Detect which cell encompasses the target text, then output its (x, y) center coordinate. 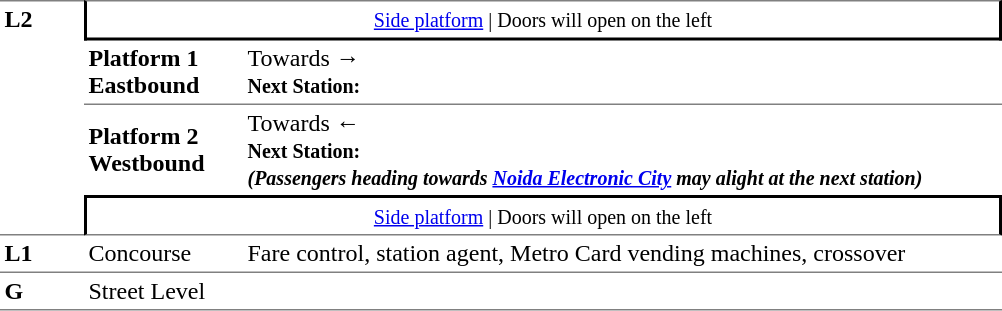
L2 (42, 118)
Towards ← Next Station: (Passengers heading towards Noida Electronic City may alight at the next station) (622, 150)
Concourse (164, 254)
L1 (42, 254)
Street Level (164, 292)
Platform 1Eastbound (164, 72)
Platform 2Westbound (164, 150)
G (42, 292)
Fare control, station agent, Metro Card vending machines, crossover (622, 254)
Towards → Next Station: (622, 72)
